From the cell containing the given text, extract its center point as (x, y) coordinate. 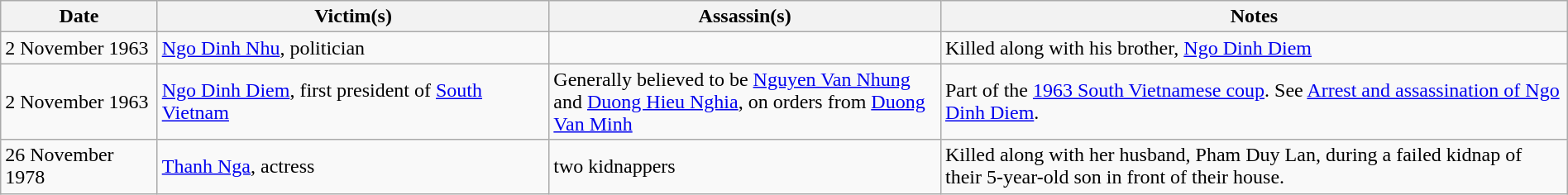
Generally believed to be Nguyen Van Nhung and Duong Hieu Nghia, on orders from Duong Van Minh (745, 102)
Thanh Nga, actress (353, 167)
Killed along with her husband, Pham Duy Lan, during a failed kidnap of their 5-year-old son in front of their house. (1254, 167)
Victim(s) (353, 17)
Notes (1254, 17)
Assassin(s) (745, 17)
Date (79, 17)
two kidnappers (745, 167)
Killed along with his brother, Ngo Dinh Diem (1254, 48)
Ngo Dinh Diem, first president of South Vietnam (353, 102)
Ngo Dinh Nhu, politician (353, 48)
26 November 1978 (79, 167)
Part of the 1963 South Vietnamese coup. See Arrest and assassination of Ngo Dinh Diem. (1254, 102)
